Search for the cell housing the specified text and yield its [x, y] center coordinate. 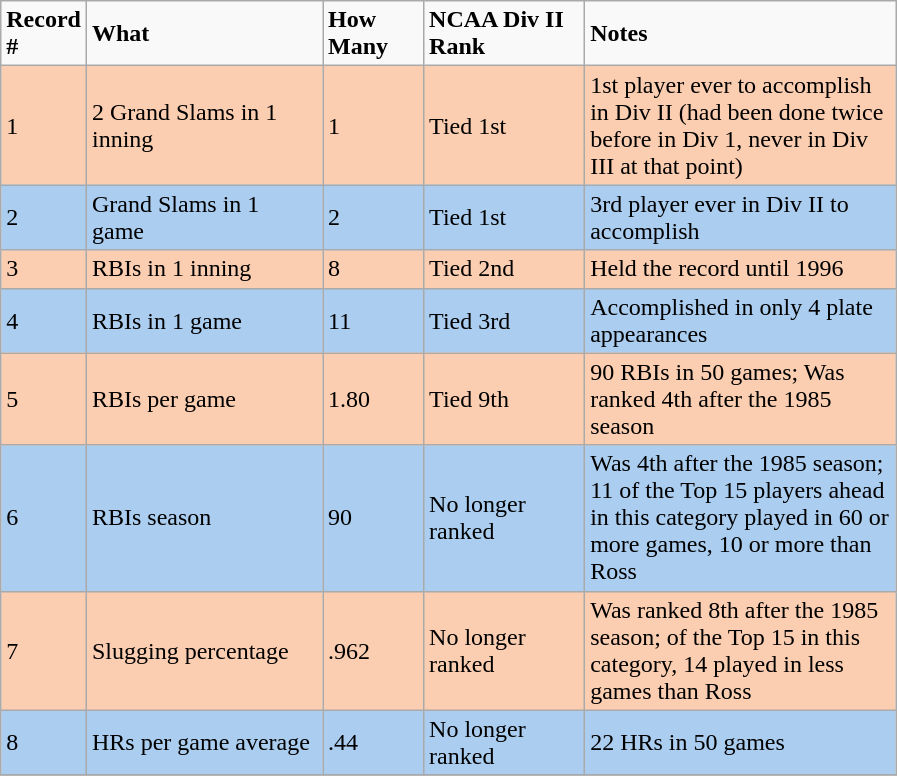
RBIs season [204, 518]
2 Grand Slams in 1 inning [204, 126]
3 [44, 269]
Notes [740, 34]
90 [374, 518]
1.80 [374, 399]
How Many [374, 34]
5 [44, 399]
Accomplished in only 4 plate appearances [740, 320]
6 [44, 518]
NCAA Div II Rank [504, 34]
11 [374, 320]
Record # [44, 34]
Slugging percentage [204, 650]
.44 [374, 742]
Grand Slams in 1 game [204, 218]
Held the record until 1996 [740, 269]
HRs per game average [204, 742]
4 [44, 320]
RBIs per game [204, 399]
3rd player ever in Div II to accomplish [740, 218]
Tied 9th [504, 399]
Was ranked 8th after the 1985 season; of the Top 15 in this category, 14 played in less games than Ross [740, 650]
Tied 3rd [504, 320]
.962 [374, 650]
7 [44, 650]
RBIs in 1 game [204, 320]
22 HRs in 50 games [740, 742]
Was 4th after the 1985 season; 11 of the Top 15 players ahead in this category played in 60 or more games, 10 or more than Ross [740, 518]
Tied 2nd [504, 269]
1st player ever to accomplish in Div II (had been done twice before in Div 1, never in Div III at that point) [740, 126]
What [204, 34]
90 RBIs in 50 games; Was ranked 4th after the 1985 season [740, 399]
RBIs in 1 inning [204, 269]
